Pinpoint the cell where the given text exists, returning its (X, Y) midpoint coordinate. 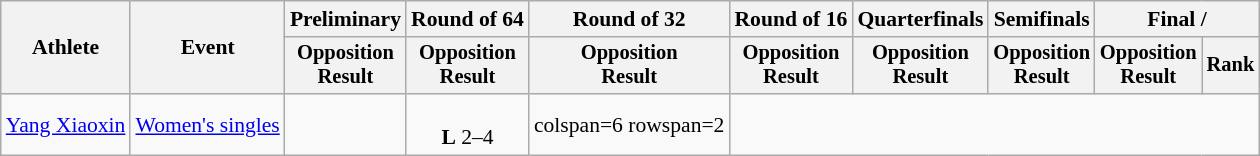
Round of 16 (790, 19)
Round of 64 (468, 19)
Final / (1177, 19)
Quarterfinals (920, 19)
Rank (1231, 66)
Athlete (66, 48)
L 2–4 (468, 124)
Women's singles (207, 124)
Semifinals (1042, 19)
Round of 32 (630, 19)
colspan=6 rowspan=2 (630, 124)
Event (207, 48)
Preliminary (346, 19)
Yang Xiaoxin (66, 124)
